Output the [x, y] coordinate of the center of the cell containing the given text.  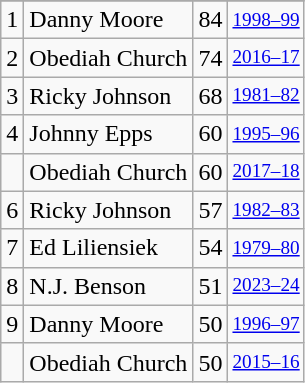
2 [12, 58]
8 [12, 286]
7 [12, 248]
6 [12, 210]
N.J. Benson [108, 286]
68 [210, 96]
1996–97 [266, 324]
57 [210, 210]
2023–24 [266, 286]
2015–16 [266, 362]
1979–80 [266, 248]
51 [210, 286]
Ed Liliensiek [108, 248]
Johnny Epps [108, 134]
84 [210, 20]
4 [12, 134]
1981–82 [266, 96]
54 [210, 248]
2017–18 [266, 172]
1982–83 [266, 210]
9 [12, 324]
3 [12, 96]
1998–99 [266, 20]
1 [12, 20]
2016–17 [266, 58]
74 [210, 58]
1995–96 [266, 134]
